Scan for the cell matching the given text and deliver its [X, Y] coordinate at center. 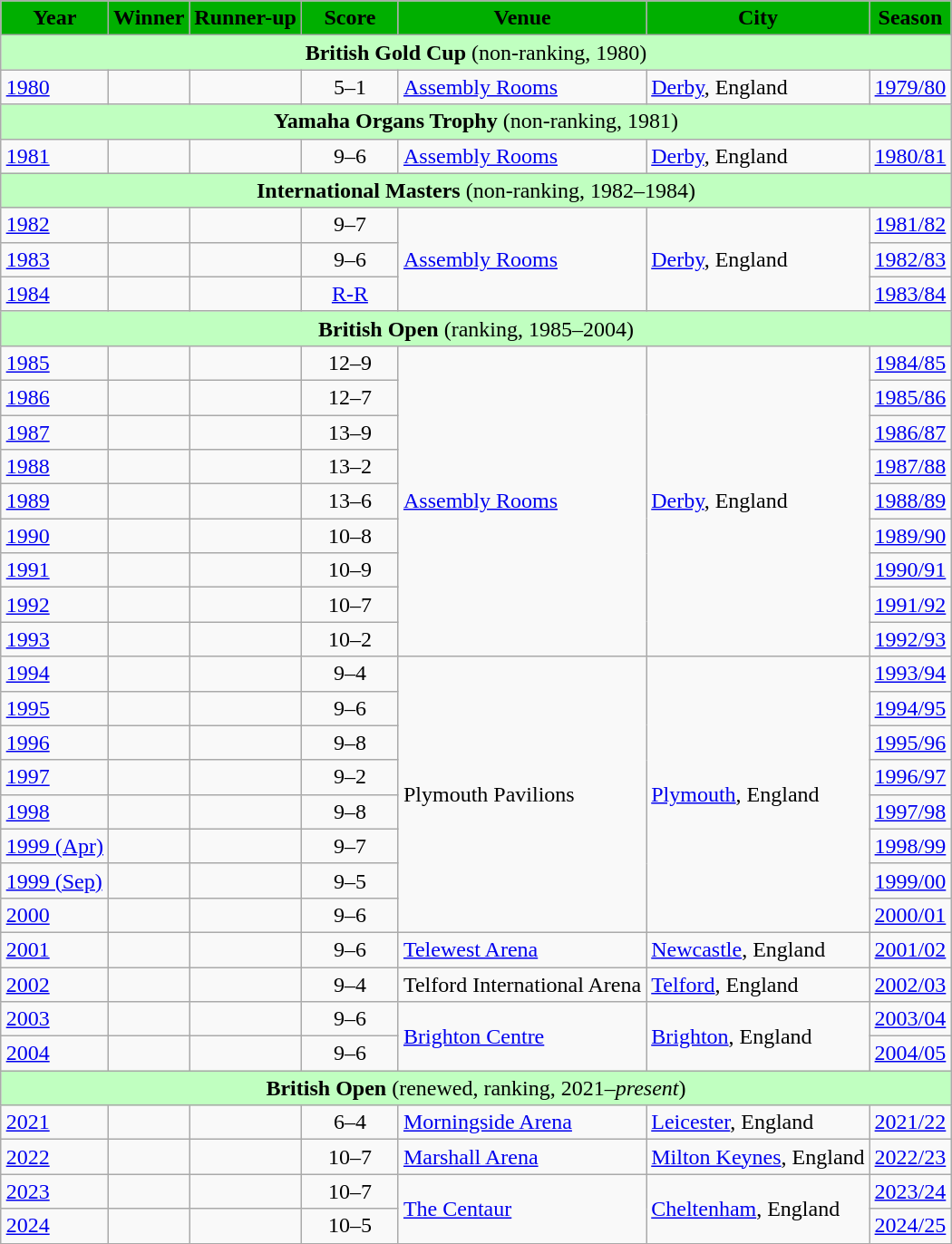
British Gold Cup (non-ranking, 1980) [476, 53]
1982/83 [910, 259]
Cheltenham, England [758, 1209]
Plymouth Pavilions [522, 794]
1983/84 [910, 294]
2002/03 [910, 984]
1985 [54, 363]
City [758, 18]
9–5 [350, 880]
1981/82 [910, 225]
1989 [54, 501]
Brighton, England [758, 1036]
1982 [54, 225]
British Open (renewed, ranking, 2021–present) [476, 1088]
Plymouth, England [758, 794]
1991/92 [910, 605]
1998/99 [910, 846]
1986 [54, 397]
1998 [54, 812]
1987/88 [910, 467]
Leicester, England [758, 1123]
1999 (Apr) [54, 846]
10–8 [350, 536]
12–9 [350, 363]
1996 [54, 743]
Season [910, 18]
Venue [522, 18]
1990 [54, 536]
10–2 [350, 639]
2000/01 [910, 915]
2023 [54, 1191]
Telford International Arena [522, 984]
1993 [54, 639]
1993/94 [910, 674]
1985/86 [910, 397]
13–6 [350, 501]
2004 [54, 1054]
British Open (ranking, 1985–2004) [476, 328]
1992 [54, 605]
1989/90 [910, 536]
R-R [350, 294]
1997/98 [910, 812]
1988 [54, 467]
2021/22 [910, 1123]
2002 [54, 984]
Morningside Arena [522, 1123]
2024/25 [910, 1226]
13–9 [350, 432]
1980 [54, 87]
Telford, England [758, 984]
Telewest Arena [522, 949]
2023/24 [910, 1191]
2001/02 [910, 949]
1981 [54, 156]
1980/81 [910, 156]
5–1 [350, 87]
1995/96 [910, 743]
1994/95 [910, 708]
Year [54, 18]
Milton Keynes, England [758, 1157]
1996/97 [910, 777]
1979/80 [910, 87]
2000 [54, 915]
1994 [54, 674]
6–4 [350, 1123]
2024 [54, 1226]
International Masters (non-ranking, 1982–1984) [476, 190]
Score [350, 18]
2022/23 [910, 1157]
Yamaha Organs Trophy (non-ranking, 1981) [476, 121]
Marshall Arena [522, 1157]
2004/05 [910, 1054]
1984/85 [910, 363]
1999/00 [910, 880]
2003 [54, 1019]
Winner [149, 18]
1999 (Sep) [54, 880]
2022 [54, 1157]
10–5 [350, 1226]
1995 [54, 708]
2001 [54, 949]
1983 [54, 259]
Newcastle, England [758, 949]
1986/87 [910, 432]
9–2 [350, 777]
The Centaur [522, 1209]
1984 [54, 294]
1997 [54, 777]
13–2 [350, 467]
Brighton Centre [522, 1036]
2021 [54, 1123]
1988/89 [910, 501]
1991 [54, 570]
1990/91 [910, 570]
2003/04 [910, 1019]
10–9 [350, 570]
Runner-up [246, 18]
1992/93 [910, 639]
12–7 [350, 397]
1987 [54, 432]
